Return the (x, y) coordinate for the center point of the cell that contains the specified text.  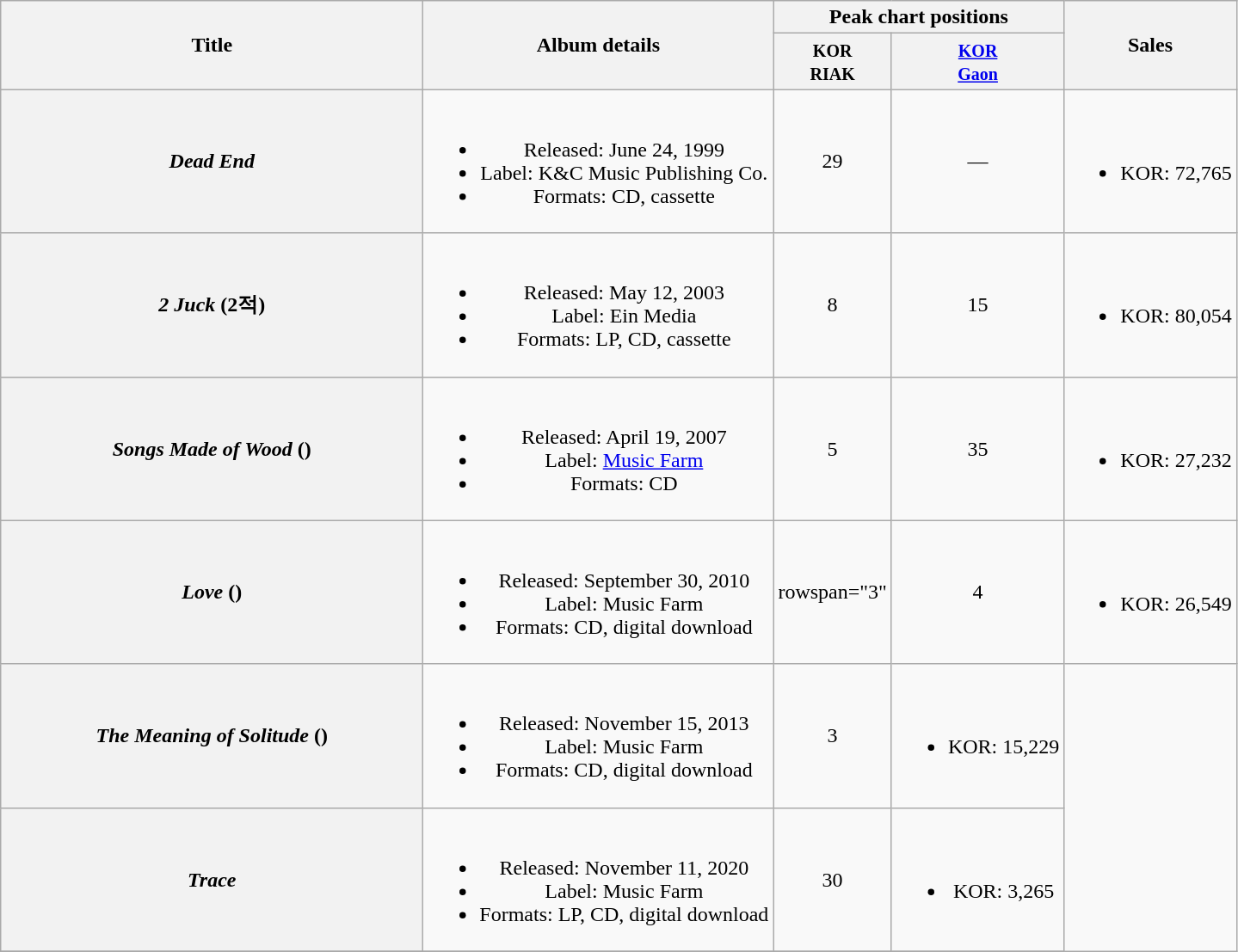
Trace (212, 879)
Released: May 12, 2003Label: Ein MediaFormats: LP, CD, cassette (599, 304)
Released: September 30, 2010Label: Music FarmFormats: CD, digital download (599, 592)
35 (977, 449)
Sales (1150, 45)
KOR: 3,265 (977, 879)
KOR: 26,549 (1150, 592)
Title (212, 45)
30 (833, 879)
Released: April 19, 2007Label: Music FarmFormats: CD (599, 449)
rowspan="3" (833, 592)
5 (833, 449)
3 (833, 736)
KOR: 15,229 (977, 736)
Peak chart positions (919, 17)
Songs Made of Wood () (212, 449)
Dead End (212, 162)
Released: June 24, 1999Label: K&C Music Publishing Co.Formats: CD, cassette (599, 162)
Released: November 11, 2020Label: Music FarmFormats: LP, CD, digital download (599, 879)
15 (977, 304)
8 (833, 304)
Love () (212, 592)
KOR: 80,054 (1150, 304)
Released: November 15, 2013Label: Music FarmFormats: CD, digital download (599, 736)
4 (977, 592)
— (977, 162)
Album details (599, 45)
KORGaon (977, 62)
KOR: 27,232 (1150, 449)
2 Juck (2적) (212, 304)
The Meaning of Solitude () (212, 736)
29 (833, 162)
KORRIAK (833, 62)
KOR: 72,765 (1150, 162)
